Return the [X, Y] coordinate for the center point of the cell that contains the specified text.  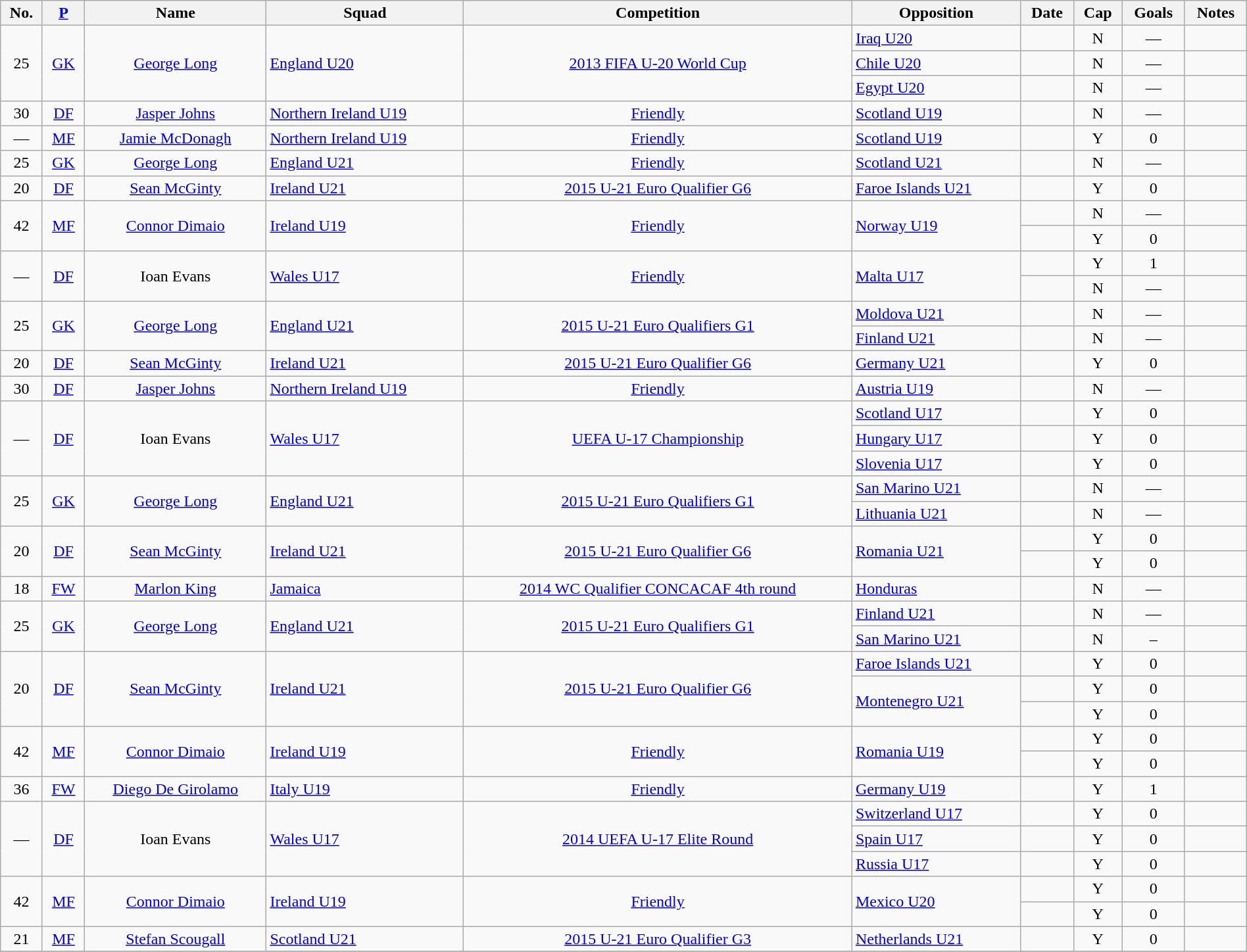
Spain U17 [936, 839]
Netherlands U21 [936, 939]
Opposition [936, 13]
No. [22, 13]
18 [22, 588]
Germany U19 [936, 789]
Slovenia U17 [936, 464]
England U20 [365, 63]
Malta U17 [936, 275]
Goals [1154, 13]
2015 U-21 Euro Qualifier G3 [658, 939]
Romania U21 [936, 551]
2014 UEFA U-17 Elite Round [658, 839]
Egypt U20 [936, 88]
Marlon King [176, 588]
Chile U20 [936, 63]
2013 FIFA U-20 World Cup [658, 63]
– [1154, 638]
2014 WC Qualifier CONCACAF 4th round [658, 588]
Lithuania U21 [936, 513]
Montenegro U21 [936, 701]
Squad [365, 13]
Iraq U20 [936, 38]
Moldova U21 [936, 314]
UEFA U-17 Championship [658, 439]
Hungary U17 [936, 439]
Jamie McDonagh [176, 138]
Honduras [936, 588]
Date [1047, 13]
Norway U19 [936, 226]
Cap [1098, 13]
Jamaica [365, 588]
Notes [1215, 13]
Germany U21 [936, 364]
Scotland U17 [936, 414]
Italy U19 [365, 789]
Stefan Scougall [176, 939]
Austria U19 [936, 389]
Diego De Girolamo [176, 789]
Competition [658, 13]
Mexico U20 [936, 901]
Switzerland U17 [936, 814]
Romania U19 [936, 751]
21 [22, 939]
Russia U17 [936, 864]
36 [22, 789]
P [63, 13]
Name [176, 13]
